Detect which cell encompasses the target text, then output its (x, y) center coordinate. 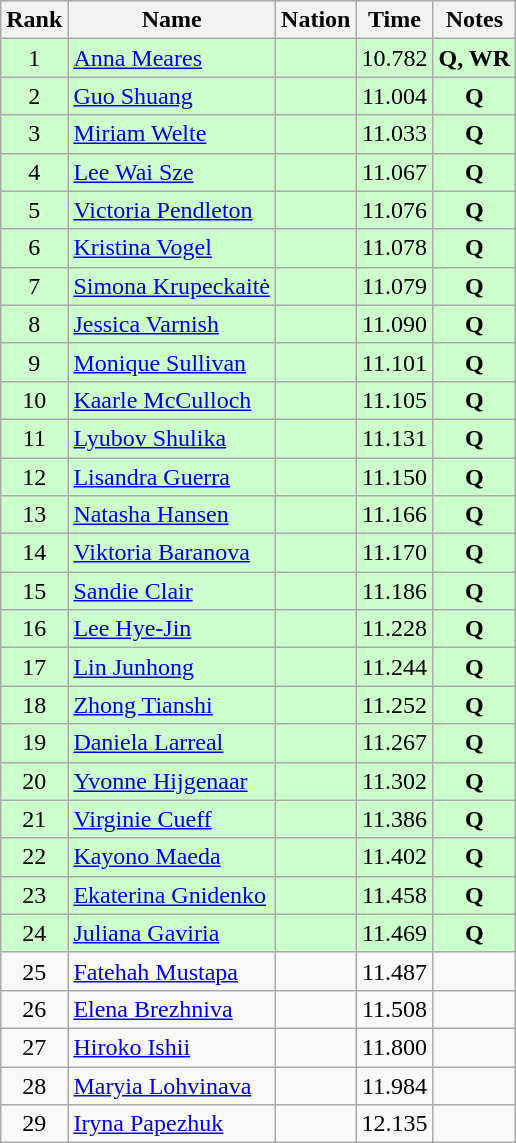
26 (34, 1009)
11.800 (394, 1047)
5 (34, 210)
11.079 (394, 286)
Guo Shuang (172, 96)
Zhong Tianshi (172, 705)
23 (34, 895)
Lisandra Guerra (172, 477)
Iryna Papezhuk (172, 1124)
11.508 (394, 1009)
9 (34, 362)
11.166 (394, 515)
Name (172, 20)
29 (34, 1124)
11.458 (394, 895)
11.131 (394, 438)
Fatehah Mustapa (172, 971)
20 (34, 781)
Nation (316, 20)
Jessica Varnish (172, 324)
11.469 (394, 933)
Lee Hye-Jin (172, 629)
8 (34, 324)
25 (34, 971)
11.984 (394, 1085)
Anna Meares (172, 58)
11.302 (394, 781)
16 (34, 629)
Miriam Welte (172, 134)
6 (34, 248)
Simona Krupeckaitė (172, 286)
Maryia Lohvinava (172, 1085)
11.004 (394, 96)
Notes (474, 20)
11.402 (394, 857)
11.487 (394, 971)
Q, WR (474, 58)
11.078 (394, 248)
11.067 (394, 172)
13 (34, 515)
19 (34, 743)
28 (34, 1085)
11.076 (394, 210)
Yvonne Hijgenaar (172, 781)
21 (34, 819)
2 (34, 96)
Viktoria Baranova (172, 553)
Kayono Maeda (172, 857)
11 (34, 438)
3 (34, 134)
Kristina Vogel (172, 248)
11.186 (394, 591)
15 (34, 591)
Virginie Cueff (172, 819)
10 (34, 400)
14 (34, 553)
4 (34, 172)
Elena Brezhniva (172, 1009)
18 (34, 705)
11.090 (394, 324)
10.782 (394, 58)
Kaarle McCulloch (172, 400)
11.150 (394, 477)
Lyubov Shulika (172, 438)
11.101 (394, 362)
17 (34, 667)
Rank (34, 20)
11.386 (394, 819)
24 (34, 933)
1 (34, 58)
Sandie Clair (172, 591)
12 (34, 477)
Natasha Hansen (172, 515)
22 (34, 857)
Lee Wai Sze (172, 172)
11.267 (394, 743)
11.252 (394, 705)
Hiroko Ishii (172, 1047)
7 (34, 286)
11.170 (394, 553)
27 (34, 1047)
11.244 (394, 667)
Daniela Larreal (172, 743)
11.033 (394, 134)
11.105 (394, 400)
Ekaterina Gnidenko (172, 895)
11.228 (394, 629)
12.135 (394, 1124)
Juliana Gaviria (172, 933)
Victoria Pendleton (172, 210)
Monique Sullivan (172, 362)
Time (394, 20)
Lin Junhong (172, 667)
